Identify which cell holds the provided text, then report its [x, y] central coordinate. 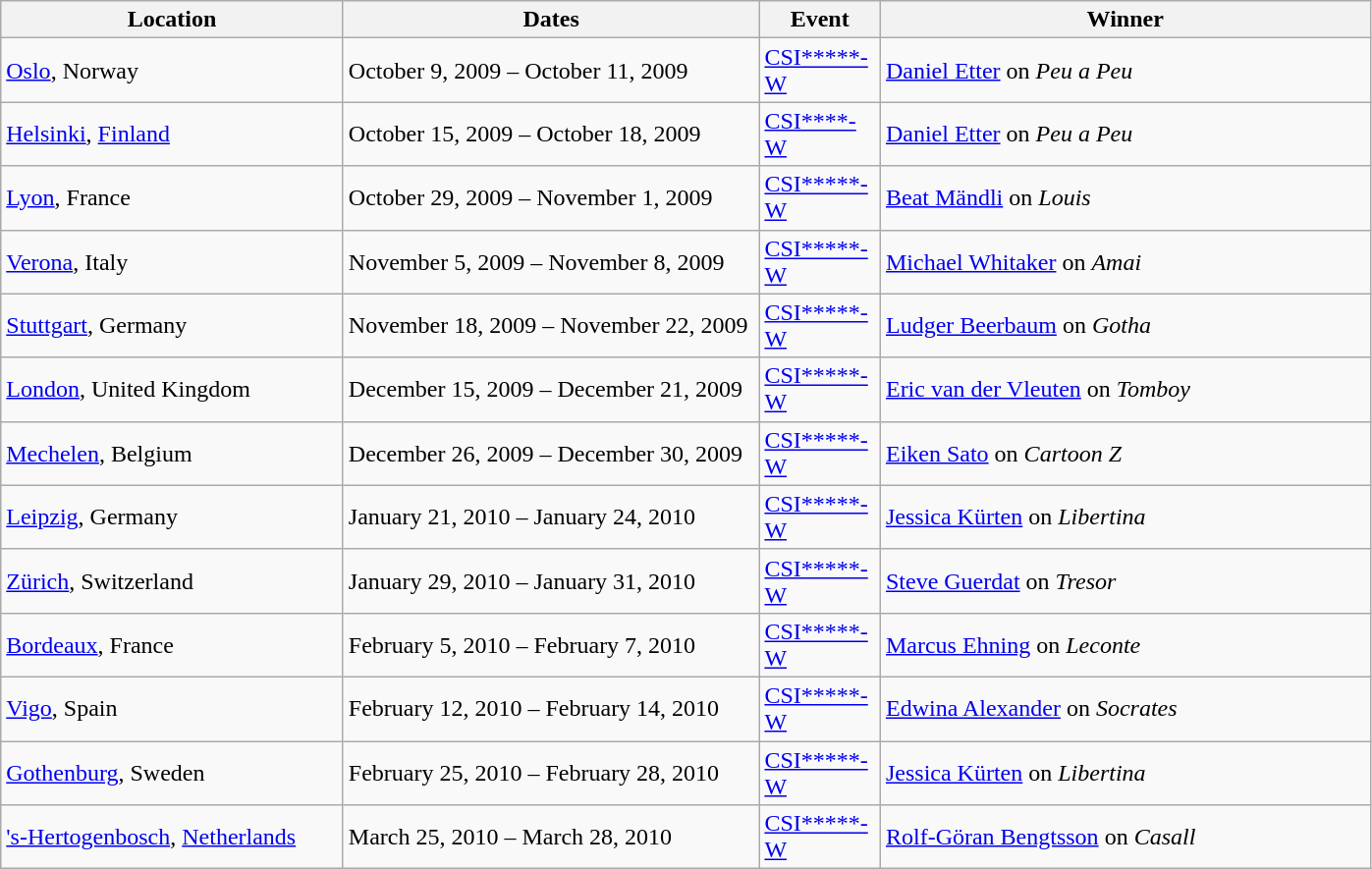
Rolf-Göran Bengtsson on Casall [1125, 837]
February 12, 2010 – February 14, 2010 [551, 709]
CSI****-W [820, 134]
December 15, 2009 – December 21, 2009 [551, 389]
Location [173, 20]
Ludger Beerbaum on Gotha [1125, 326]
November 5, 2009 – November 8, 2009 [551, 261]
London, United Kingdom [173, 389]
Stuttgart, Germany [173, 326]
October 29, 2009 – November 1, 2009 [551, 198]
March 25, 2010 – March 28, 2010 [551, 837]
Dates [551, 20]
January 21, 2010 – January 24, 2010 [551, 516]
Eiken Sato on Cartoon Z [1125, 454]
Lyon, France [173, 198]
Verona, Italy [173, 261]
Helsinki, Finland [173, 134]
December 26, 2009 – December 30, 2009 [551, 454]
Bordeaux, France [173, 644]
Event [820, 20]
November 18, 2009 – November 22, 2009 [551, 326]
February 5, 2010 – February 7, 2010 [551, 644]
Edwina Alexander on Socrates [1125, 709]
Zürich, Switzerland [173, 581]
January 29, 2010 – January 31, 2010 [551, 581]
October 9, 2009 – October 11, 2009 [551, 71]
Michael Whitaker on Amai [1125, 261]
Beat Mändli on Louis [1125, 198]
Winner [1125, 20]
Gothenburg, Sweden [173, 772]
February 25, 2010 – February 28, 2010 [551, 772]
October 15, 2009 – October 18, 2009 [551, 134]
Oslo, Norway [173, 71]
Leipzig, Germany [173, 516]
Vigo, Spain [173, 709]
Mechelen, Belgium [173, 454]
's-Hertogenbosch, Netherlands [173, 837]
Steve Guerdat on Tresor [1125, 581]
Eric van der Vleuten on Tomboy [1125, 389]
Marcus Ehning on Leconte [1125, 644]
